Return [x, y] of the center of cell containing provided text 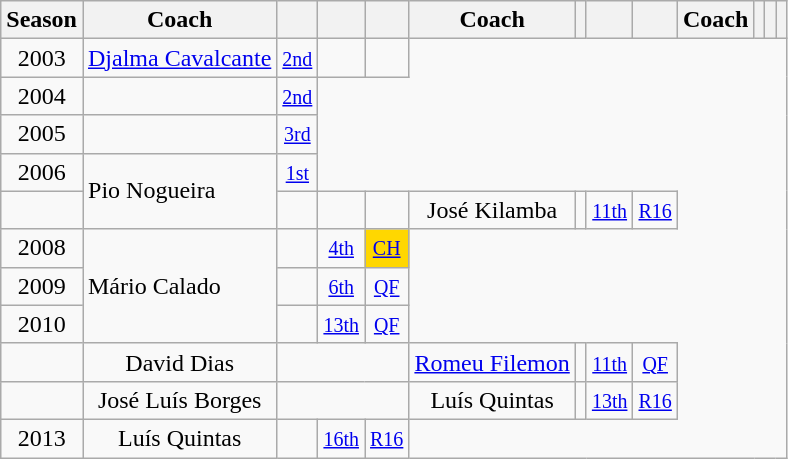
Djalma Cavalcante [179, 58]
3rd [298, 134]
2013 [42, 438]
Pio Nogueira [179, 191]
16th [342, 438]
2004 [42, 96]
2010 [42, 324]
David Dias [179, 362]
Romeu Filemon [492, 362]
1st [298, 172]
Mário Calado [179, 286]
2006 [42, 172]
4th [342, 248]
2005 [42, 134]
2009 [42, 286]
José Luís Borges [179, 400]
CH [386, 248]
2008 [42, 248]
Season [42, 20]
6th [342, 286]
2003 [42, 58]
José Kilamba [492, 210]
